Identify which cell holds the provided text, then report its [X, Y] central coordinate. 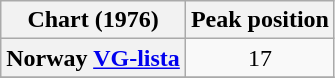
Norway VG-lista [94, 58]
Chart (1976) [94, 20]
Peak position [260, 20]
17 [260, 58]
